Capture the cell that displays the provided text and extract its [X, Y] central coordinate. 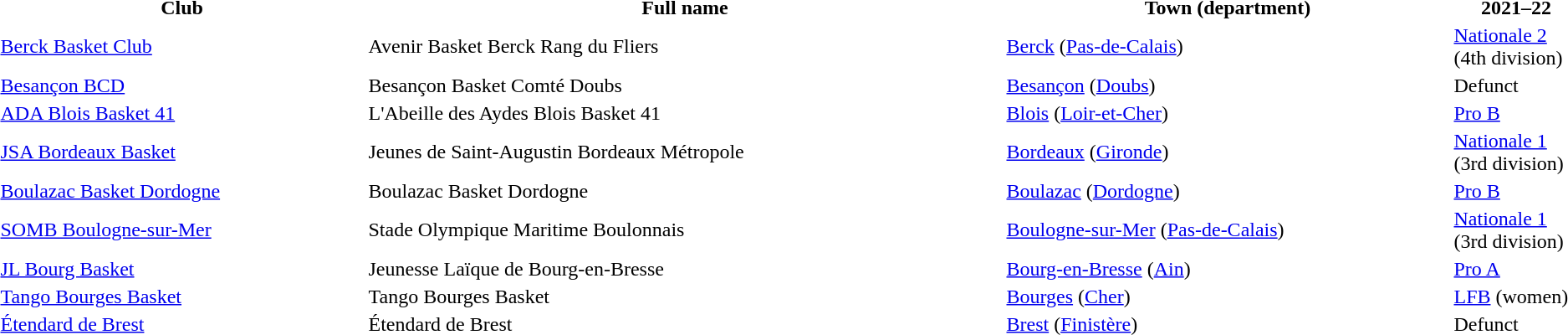
Bourg-en-Bresse (Ain) [1228, 269]
Blois (Loir-et-Cher) [1228, 113]
Jeunesse Laïque de Bourg-en-Bresse [685, 269]
Boulazac (Dordogne) [1228, 191]
Berck (Pas-de-Calais) [1228, 47]
Besançon (Doubs) [1228, 85]
Jeunes de Saint-Augustin Bordeaux Métropole [685, 152]
Besançon Basket Comté Doubs [685, 85]
L'Abeille des Aydes Blois Basket 41 [685, 113]
Boulazac Basket Dordogne [685, 191]
Boulogne-sur-Mer (Pas-de-Calais) [1228, 229]
Avenir Basket Berck Rang du Fliers [685, 47]
Bordeaux (Gironde) [1228, 152]
Stade Olympique Maritime Boulonnais [685, 229]
Bourges (Cher) [1228, 296]
Tango Bourges Basket [685, 296]
